Find where the given text appears and provide that cell's center as [X, Y] coordinate. 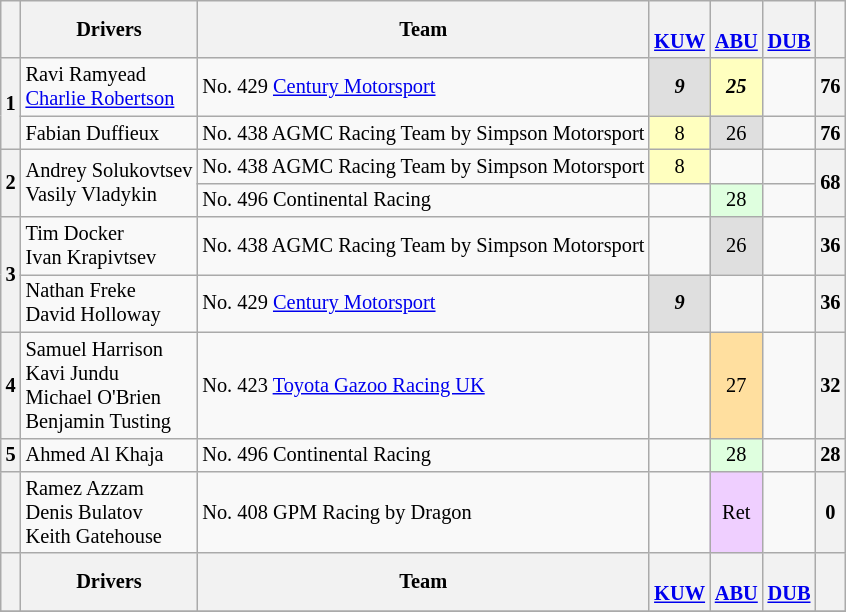
Ret [736, 512]
27 [736, 385]
4 [11, 385]
No. 408 GPM Racing by Dragon [423, 512]
68 [830, 182]
25 [736, 87]
Nathan Freke David Holloway [110, 303]
Fabian Duffieux [110, 133]
Samuel Harrison Kavi Jundu Michael O'Brien Benjamin Tusting [110, 385]
3 [11, 274]
0 [830, 512]
1 [11, 104]
Andrey Solukovtsev Vasily Vladykin [110, 182]
5 [11, 455]
Ramez Azzam Denis Bulatov Keith Gatehouse [110, 512]
2 [11, 182]
No. 423 Toyota Gazoo Racing UK [423, 385]
Tim Docker Ivan Krapivtsev [110, 246]
Ravi Ramyead Charlie Robertson [110, 87]
32 [830, 385]
Ahmed Al Khaja [110, 455]
